Find where the given text appears and provide that cell's center as (x, y) coordinate. 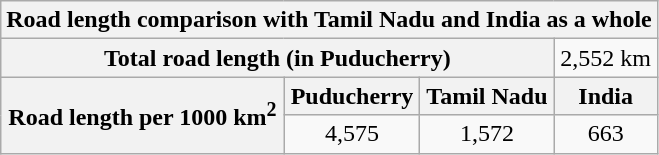
Puducherry (352, 96)
Tamil Nadu (487, 96)
Total road length (in Puducherry) (278, 58)
663 (606, 134)
2,552 km (606, 58)
Road length comparison with Tamil Nadu and India as a whole (330, 20)
1,572 (487, 134)
Road length per 1000 km2 (142, 115)
4,575 (352, 134)
India (606, 96)
